Return (x, y) of the center of cell containing provided text 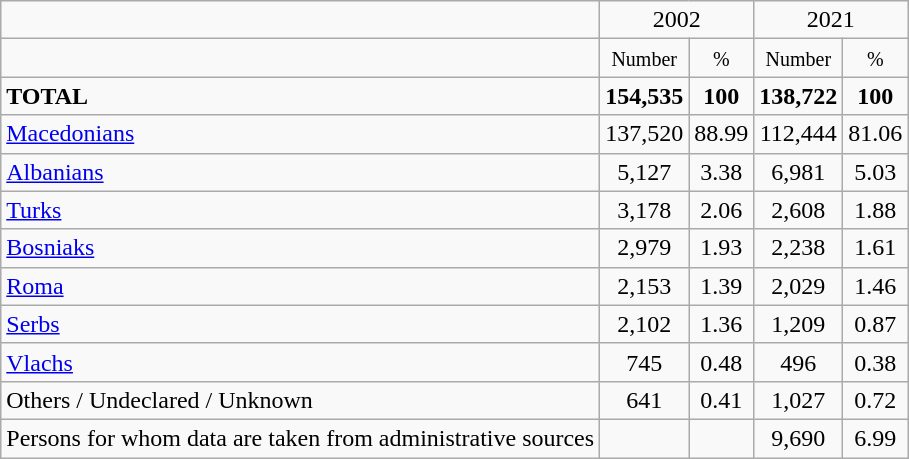
5.03 (876, 172)
Others / Undeclared / Unknown (300, 400)
Vlachs (300, 362)
0.38 (876, 362)
0.48 (722, 362)
Serbs (300, 324)
6,981 (798, 172)
2,979 (644, 248)
1.36 (722, 324)
1,027 (798, 400)
TOTAL (300, 96)
0.87 (876, 324)
138,722 (798, 96)
641 (644, 400)
Roma (300, 286)
2,238 (798, 248)
745 (644, 362)
88.99 (722, 134)
3.38 (722, 172)
Macedonians (300, 134)
81.06 (876, 134)
2,608 (798, 210)
1.88 (876, 210)
3,178 (644, 210)
Bosniaks (300, 248)
5,127 (644, 172)
Turks (300, 210)
1,209 (798, 324)
1.93 (722, 248)
2,029 (798, 286)
1.61 (876, 248)
1.39 (722, 286)
2002 (677, 20)
2,153 (644, 286)
2,102 (644, 324)
2021 (831, 20)
496 (798, 362)
0.41 (722, 400)
2.06 (722, 210)
9,690 (798, 438)
137,520 (644, 134)
0.72 (876, 400)
1.46 (876, 286)
Persons for whom data are taken from administrative sources (300, 438)
112,444 (798, 134)
154,535 (644, 96)
6.99 (876, 438)
Albanians (300, 172)
